Identify which cell holds the provided text, then report its (x, y) central coordinate. 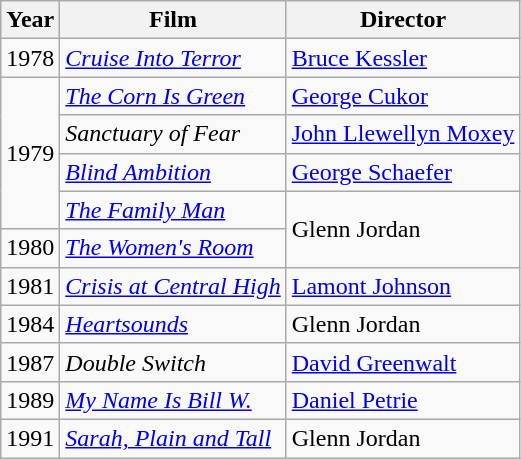
Heartsounds (173, 324)
1979 (30, 153)
Daniel Petrie (403, 400)
Sanctuary of Fear (173, 134)
1987 (30, 362)
Blind Ambition (173, 172)
Lamont Johnson (403, 286)
My Name Is Bill W. (173, 400)
David Greenwalt (403, 362)
Cruise Into Terror (173, 58)
The Family Man (173, 210)
1991 (30, 438)
Year (30, 20)
Film (173, 20)
Sarah, Plain and Tall (173, 438)
1980 (30, 248)
Director (403, 20)
The Women's Room (173, 248)
Bruce Kessler (403, 58)
George Schaefer (403, 172)
1989 (30, 400)
George Cukor (403, 96)
Double Switch (173, 362)
Crisis at Central High (173, 286)
John Llewellyn Moxey (403, 134)
1984 (30, 324)
The Corn Is Green (173, 96)
1978 (30, 58)
1981 (30, 286)
